Scan for the cell matching the given text and deliver its (x, y) coordinate at center. 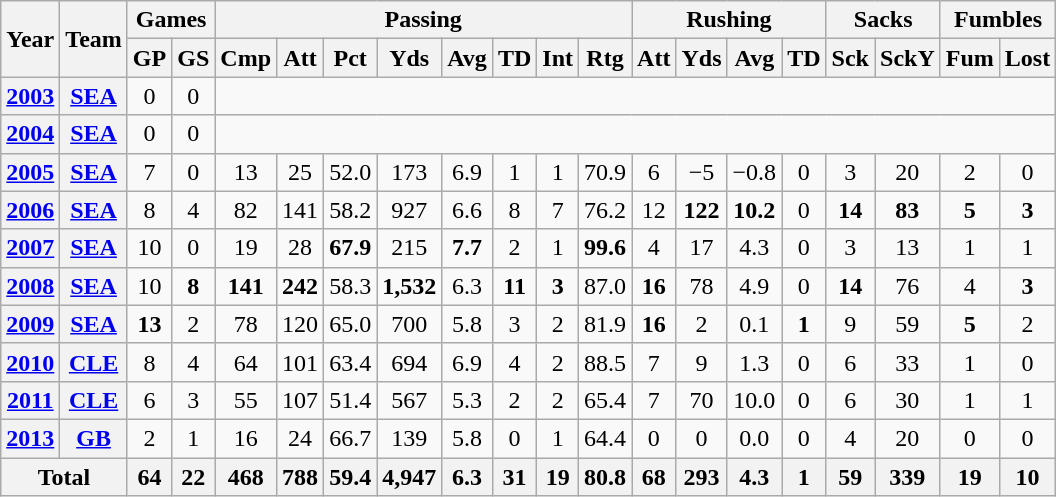
55 (246, 400)
2008 (30, 286)
0.1 (754, 324)
52.0 (350, 172)
2007 (30, 248)
Fum (970, 58)
11 (514, 286)
Pct (350, 58)
65.0 (350, 324)
293 (702, 477)
Total (64, 477)
65.4 (606, 400)
Cmp (246, 58)
Passing (424, 20)
66.7 (350, 438)
2003 (30, 96)
1,532 (410, 286)
76.2 (606, 210)
Int (558, 58)
927 (410, 210)
Fumbles (998, 20)
Rtg (606, 58)
24 (300, 438)
215 (410, 248)
2004 (30, 134)
101 (300, 362)
81.9 (606, 324)
4.9 (754, 286)
2009 (30, 324)
Games (170, 20)
76 (907, 286)
Rushing (730, 20)
88.5 (606, 362)
−0.8 (754, 172)
339 (907, 477)
−5 (702, 172)
788 (300, 477)
70.9 (606, 172)
SckY (907, 58)
Lost (1027, 58)
87.0 (606, 286)
173 (410, 172)
2010 (30, 362)
70 (702, 400)
GS (194, 58)
64.4 (606, 438)
122 (702, 210)
58.3 (350, 286)
700 (410, 324)
67.9 (350, 248)
120 (300, 324)
68 (654, 477)
2013 (30, 438)
22 (194, 477)
4,947 (410, 477)
567 (410, 400)
83 (907, 210)
33 (907, 362)
30 (907, 400)
107 (300, 400)
17 (702, 248)
80.8 (606, 477)
GB (94, 438)
Year (30, 39)
0.0 (754, 438)
5.3 (468, 400)
12 (654, 210)
58.2 (350, 210)
2011 (30, 400)
139 (410, 438)
28 (300, 248)
242 (300, 286)
7.7 (468, 248)
Team (94, 39)
694 (410, 362)
Sck (850, 58)
2006 (30, 210)
1.3 (754, 362)
6.6 (468, 210)
31 (514, 477)
25 (300, 172)
59.4 (350, 477)
468 (246, 477)
2005 (30, 172)
10.0 (754, 400)
51.4 (350, 400)
10.2 (754, 210)
63.4 (350, 362)
GP (149, 58)
99.6 (606, 248)
82 (246, 210)
Sacks (883, 20)
